For the text-containing cell, return its midpoint in (X, Y) coordinate format. 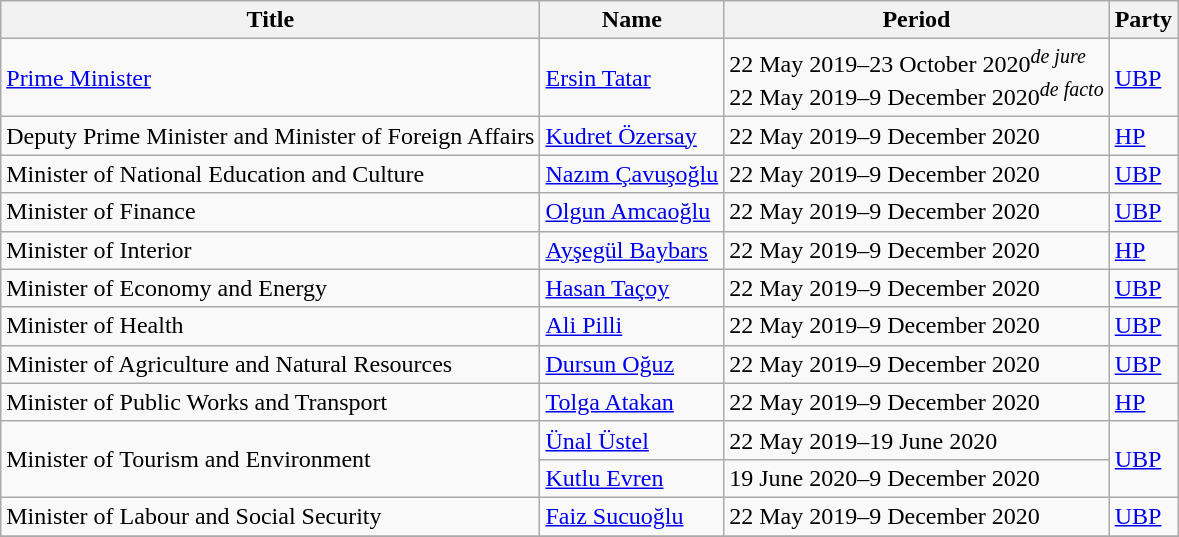
Minister of Finance (270, 212)
Title (270, 20)
Kutlu Evren (632, 478)
Nazım Çavuşoğlu (632, 174)
Dursun Oğuz (632, 364)
Minister of Agriculture and Natural Resources (270, 364)
Minister of Interior (270, 250)
Prime Minister (270, 78)
Ali Pilli (632, 326)
Name (632, 20)
Minister of Public Works and Transport (270, 402)
Olgun Amcaoğlu (632, 212)
Ünal Üstel (632, 440)
Hasan Taçoy (632, 288)
19 June 2020–9 December 2020 (917, 478)
Tolga Atakan (632, 402)
Deputy Prime Minister and Minister of Foreign Affairs (270, 136)
Ersin Tatar (632, 78)
Minister of National Education and Culture (270, 174)
Faiz Sucuoğlu (632, 516)
Ayşegül Baybars (632, 250)
22 May 2019–23 October 2020de jure22 May 2019–9 December 2020de facto (917, 78)
Party (1143, 20)
Minister of Economy and Energy (270, 288)
Minister of Labour and Social Security (270, 516)
Minister of Health (270, 326)
Minister of Tourism and Environment (270, 459)
Period (917, 20)
Kudret Özersay (632, 136)
22 May 2019–19 June 2020 (917, 440)
